Extract the (X, Y) coordinate from the center of the cell holding the provided text.  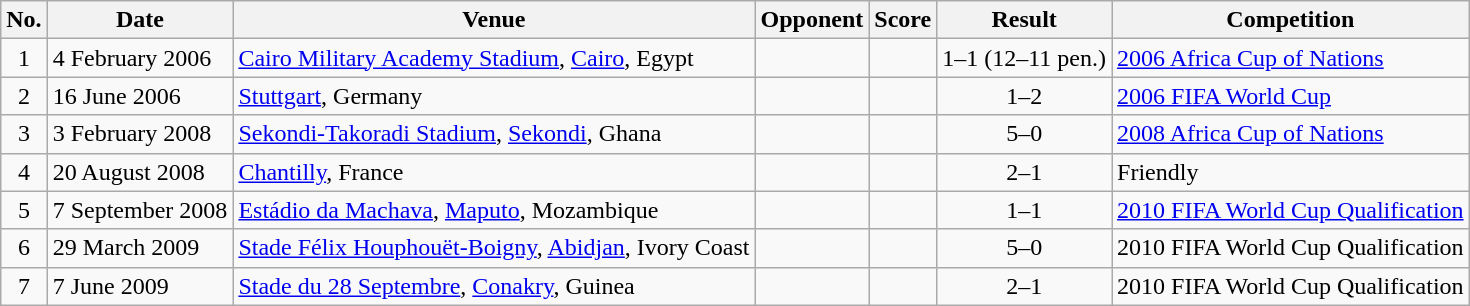
3 February 2008 (140, 134)
20 August 2008 (140, 172)
1–2 (1024, 96)
Estádio da Machava, Maputo, Mozambique (494, 210)
16 June 2006 (140, 96)
7 (24, 286)
7 June 2009 (140, 286)
1–1 (12–11 pen.) (1024, 58)
7 September 2008 (140, 210)
Result (1024, 20)
4 February 2006 (140, 58)
5 (24, 210)
No. (24, 20)
Date (140, 20)
Venue (494, 20)
6 (24, 248)
Cairo Military Academy Stadium, Cairo, Egypt (494, 58)
Opponent (812, 20)
Stade du 28 Septembre, Conakry, Guinea (494, 286)
1–1 (1024, 210)
Friendly (1291, 172)
2006 FIFA World Cup (1291, 96)
Sekondi-Takoradi Stadium, Sekondi, Ghana (494, 134)
1 (24, 58)
Stade Félix Houphouët-Boigny, Abidjan, Ivory Coast (494, 248)
4 (24, 172)
Stuttgart, Germany (494, 96)
Score (903, 20)
Chantilly, France (494, 172)
2 (24, 96)
Competition (1291, 20)
2008 Africa Cup of Nations (1291, 134)
2006 Africa Cup of Nations (1291, 58)
29 March 2009 (140, 248)
3 (24, 134)
